Identify which cell holds the provided text, then report its (X, Y) central coordinate. 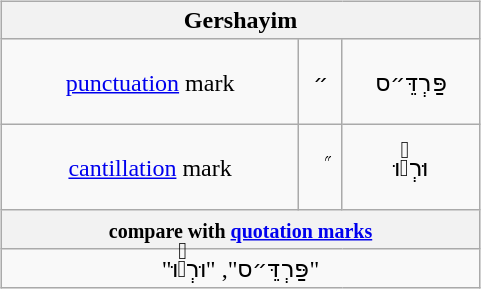
"פַּרְדֵּ״ס", "וּרְד֞וּ" (240, 268)
֞ (320, 168)
״ (320, 82)
פַּרְדֵּ״ס (411, 82)
punctuation mark (150, 82)
Gershayim (240, 20)
וּרְד֞וּ (411, 168)
cantillation mark (150, 168)
compare with quotation marks (240, 229)
